Identify which cell holds the provided text, then report its [X, Y] central coordinate. 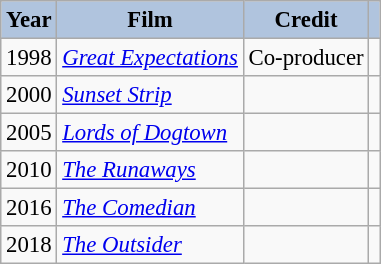
Film [150, 20]
Credit [306, 20]
2016 [29, 208]
2018 [29, 245]
Sunset Strip [150, 95]
The Runaways [150, 170]
1998 [29, 58]
Year [29, 20]
The Outsider [150, 245]
The Comedian [150, 208]
2000 [29, 95]
2005 [29, 133]
Great Expectations [150, 58]
Lords of Dogtown [150, 133]
2010 [29, 170]
Co-producer [306, 58]
